Return the (X, Y) coordinate for the center point of the cell that contains the specified text.  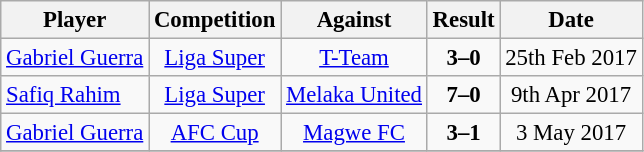
25th Feb 2017 (571, 58)
7–0 (464, 95)
AFC Cup (215, 133)
3–0 (464, 58)
Result (464, 20)
3 May 2017 (571, 133)
Against (354, 20)
Melaka United (354, 95)
3–1 (464, 133)
Date (571, 20)
Safiq Rahim (75, 95)
Magwe FC (354, 133)
Player (75, 20)
T-Team (354, 58)
9th Apr 2017 (571, 95)
Competition (215, 20)
